Find where the given text appears and provide that cell's center as [x, y] coordinate. 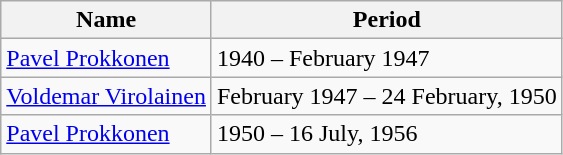
Name [106, 20]
1940 – February 1947 [386, 58]
February 1947 – 24 February, 1950 [386, 96]
1950 – 16 July, 1956 [386, 134]
Period [386, 20]
Voldemar Virolainen [106, 96]
